Determine the [x, y] coordinate at the center of the cell enclosing the given text.  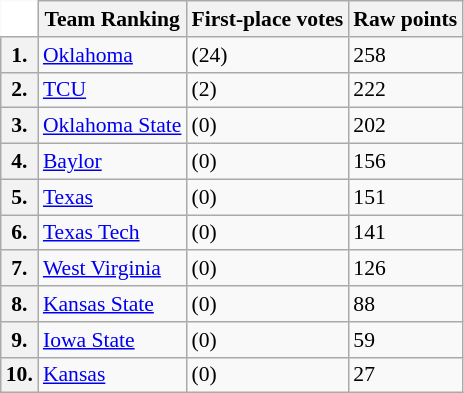
Iowa State [112, 340]
9. [20, 340]
Texas [112, 197]
Oklahoma State [112, 126]
1. [20, 55]
222 [405, 90]
2. [20, 90]
7. [20, 269]
151 [405, 197]
88 [405, 304]
10. [20, 375]
156 [405, 162]
258 [405, 55]
202 [405, 126]
(2) [267, 90]
141 [405, 233]
126 [405, 269]
First-place votes [267, 19]
59 [405, 340]
3. [20, 126]
West Virginia [112, 269]
TCU [112, 90]
Kansas [112, 375]
5. [20, 197]
6. [20, 233]
(24) [267, 55]
Texas Tech [112, 233]
8. [20, 304]
Kansas State [112, 304]
4. [20, 162]
Baylor [112, 162]
Oklahoma [112, 55]
27 [405, 375]
Team Ranking [112, 19]
Raw points [405, 19]
